Provide the [x, y] coordinate of the cell's center where the given text is located.  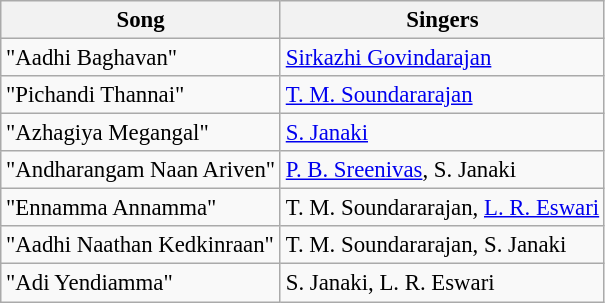
S. Janaki, L. R. Eswari [442, 283]
Sirkazhi Govindarajan [442, 58]
"Azhagiya Megangal" [141, 133]
"Aadhi Baghavan" [141, 58]
S. Janaki [442, 133]
Singers [442, 20]
T. M. Soundararajan [442, 95]
"Ennamma Annamma" [141, 208]
T. M. Soundararajan, S. Janaki [442, 245]
"Pichandi Thannai" [141, 95]
"Andharangam Naan Ariven" [141, 170]
Song [141, 20]
"Aadhi Naathan Kedkinraan" [141, 245]
"Adi Yendiamma" [141, 283]
P. B. Sreenivas, S. Janaki [442, 170]
T. M. Soundararajan, L. R. Eswari [442, 208]
